For the text-containing cell, return its midpoint in [x, y] coordinate format. 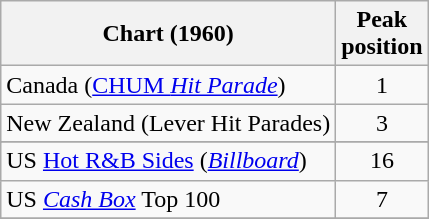
Chart (1960) [168, 34]
1 [382, 85]
Peakposition [382, 34]
7 [382, 199]
New Zealand (Lever Hit Parades) [168, 123]
16 [382, 161]
Canada (CHUM Hit Parade) [168, 85]
3 [382, 123]
US Cash Box Top 100 [168, 199]
US Hot R&B Sides (Billboard) [168, 161]
